Extract the [x, y] coordinate from the center of the cell holding the provided text.  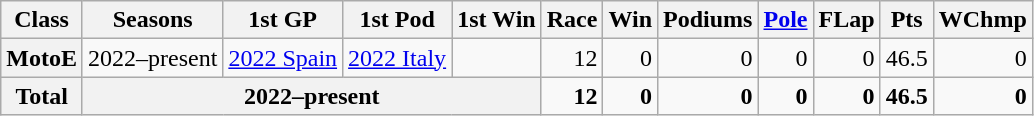
WChmp [982, 20]
2022 Italy [398, 58]
1st Pod [398, 20]
Class [42, 20]
Win [630, 20]
2022 Spain [283, 58]
MotoE [42, 58]
Pts [906, 20]
1st Win [497, 20]
Race [572, 20]
Total [42, 96]
1st GP [283, 20]
Podiums [708, 20]
Pole [786, 20]
Seasons [152, 20]
FLap [846, 20]
